For the text-containing cell, return its midpoint in [X, Y] coordinate format. 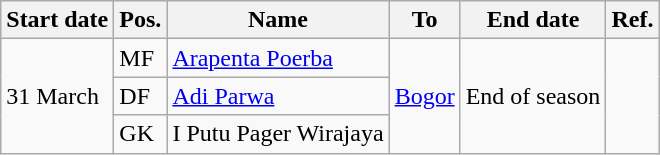
31 March [58, 96]
End date [533, 20]
Ref. [632, 20]
Start date [58, 20]
Name [278, 20]
GK [140, 134]
Arapenta Poerba [278, 58]
I Putu Pager Wirajaya [278, 134]
MF [140, 58]
To [424, 20]
DF [140, 96]
Bogor [424, 96]
End of season [533, 96]
Pos. [140, 20]
Adi Parwa [278, 96]
